Return the (x, y) coordinate for the center point of the cell that contains the specified text.  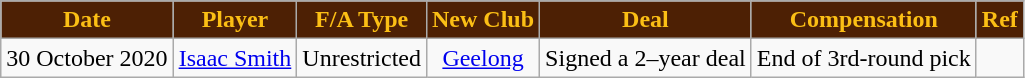
Deal (646, 20)
Ref (1000, 20)
End of 3rd-round pick (864, 58)
Player (235, 20)
New Club (482, 20)
Signed a 2–year deal (646, 58)
Date (87, 20)
Unrestricted (362, 58)
Compensation (864, 20)
F/A Type (362, 20)
30 October 2020 (87, 58)
Isaac Smith (235, 58)
Geelong (482, 58)
